Locate the cell with the specified text and output its (x, y) center coordinate. 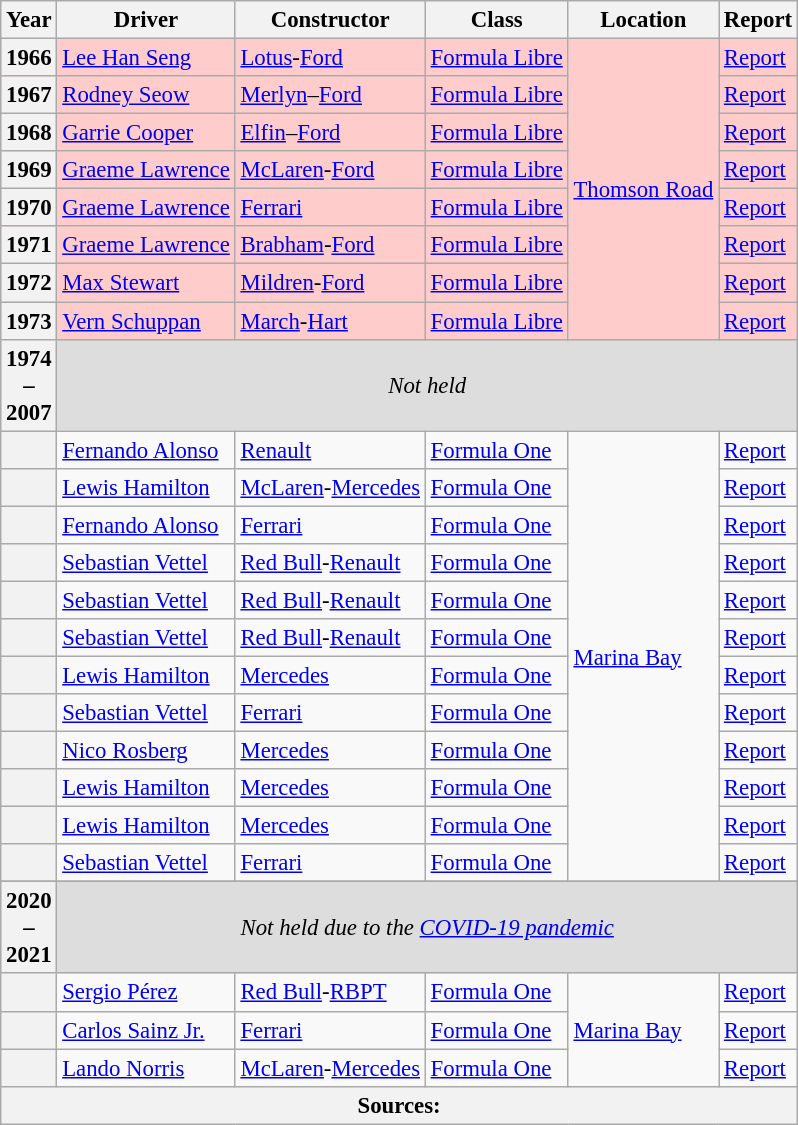
1969 (29, 170)
Renault (330, 450)
1966 (29, 58)
Lee Han Seng (146, 58)
McLaren-Ford (330, 170)
Red Bull-RBPT (330, 993)
Nico Rosberg (146, 751)
Thomson Road (643, 190)
Garrie Cooper (146, 133)
Max Stewart (146, 283)
Not held due to the COVID-19 pandemic (428, 928)
1973 (29, 321)
Brabham-Ford (330, 245)
Sources: (400, 1105)
1972 (29, 283)
Class (496, 20)
Not held (428, 385)
Sergio Pérez (146, 993)
1968 (29, 133)
1971 (29, 245)
Vern Schuppan (146, 321)
Driver (146, 20)
2020–2021 (29, 928)
Location (643, 20)
Mildren-Ford (330, 283)
Lotus-Ford (330, 58)
Rodney Seow (146, 95)
1967 (29, 95)
Year (29, 20)
Constructor (330, 20)
1970 (29, 208)
March-Hart (330, 321)
Elfin–Ford (330, 133)
1974–2007 (29, 385)
Carlos Sainz Jr. (146, 1030)
Lando Norris (146, 1068)
Merlyn–Ford (330, 95)
